Identify which cell holds the provided text, then report its [X, Y] central coordinate. 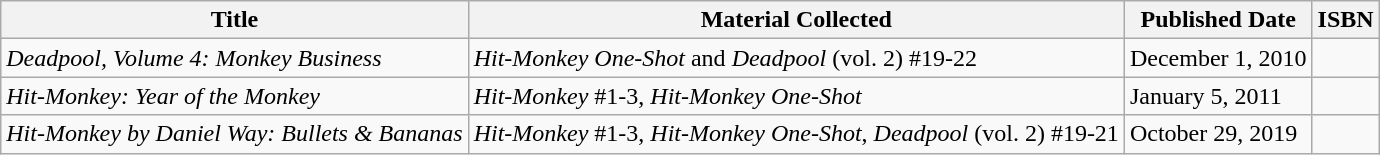
Title [234, 20]
Published Date [1218, 20]
Hit-Monkey One-Shot and Deadpool (vol. 2) #19-22 [796, 58]
Deadpool, Volume 4: Monkey Business [234, 58]
January 5, 2011 [1218, 96]
Hit-Monkey by Daniel Way: Bullets & Bananas [234, 134]
December 1, 2010 [1218, 58]
Hit-Monkey #1-3, Hit-Monkey One-Shot [796, 96]
Hit-Monkey: Year of the Monkey [234, 96]
October 29, 2019 [1218, 134]
Material Collected [796, 20]
ISBN [1346, 20]
Hit-Monkey #1-3, Hit-Monkey One-Shot, Deadpool (vol. 2) #19-21 [796, 134]
